For the text-containing cell, return its midpoint in [X, Y] coordinate format. 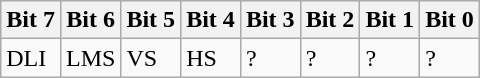
Bit 5 [151, 20]
Bit 6 [90, 20]
Bit 4 [211, 20]
VS [151, 58]
DLI [31, 58]
Bit 7 [31, 20]
LMS [90, 58]
Bit 0 [450, 20]
HS [211, 58]
Bit 3 [270, 20]
Bit 2 [330, 20]
Bit 1 [390, 20]
